Output the (x, y) coordinate of the center of the cell containing the given text.  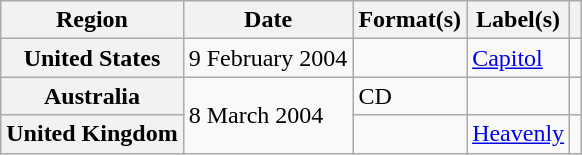
Region (92, 20)
Australia (92, 96)
CD (410, 96)
Date (268, 20)
United Kingdom (92, 134)
8 March 2004 (268, 115)
Format(s) (410, 20)
United States (92, 58)
9 February 2004 (268, 58)
Capitol (518, 58)
Label(s) (518, 20)
Heavenly (518, 134)
